Find where the given text appears and provide that cell's center as [X, Y] coordinate. 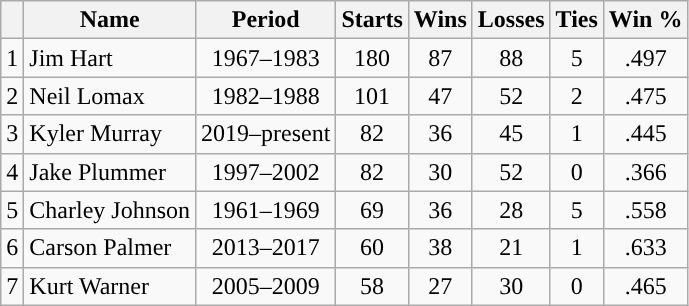
.633 [646, 248]
Wins [440, 20]
88 [511, 58]
1961–1969 [266, 210]
1982–1988 [266, 96]
101 [372, 96]
1997–2002 [266, 172]
3 [12, 134]
38 [440, 248]
27 [440, 286]
4 [12, 172]
Kyler Murray [110, 134]
1967–1983 [266, 58]
Jim Hart [110, 58]
7 [12, 286]
2013–2017 [266, 248]
60 [372, 248]
87 [440, 58]
180 [372, 58]
69 [372, 210]
Win % [646, 20]
6 [12, 248]
Charley Johnson [110, 210]
.558 [646, 210]
47 [440, 96]
.465 [646, 286]
Neil Lomax [110, 96]
58 [372, 286]
28 [511, 210]
.366 [646, 172]
45 [511, 134]
Jake Plummer [110, 172]
2019–present [266, 134]
Starts [372, 20]
Name [110, 20]
21 [511, 248]
Period [266, 20]
.475 [646, 96]
.445 [646, 134]
Kurt Warner [110, 286]
Losses [511, 20]
Carson Palmer [110, 248]
.497 [646, 58]
Ties [576, 20]
2005–2009 [266, 286]
